Find where the given text appears and provide that cell's center as (x, y) coordinate. 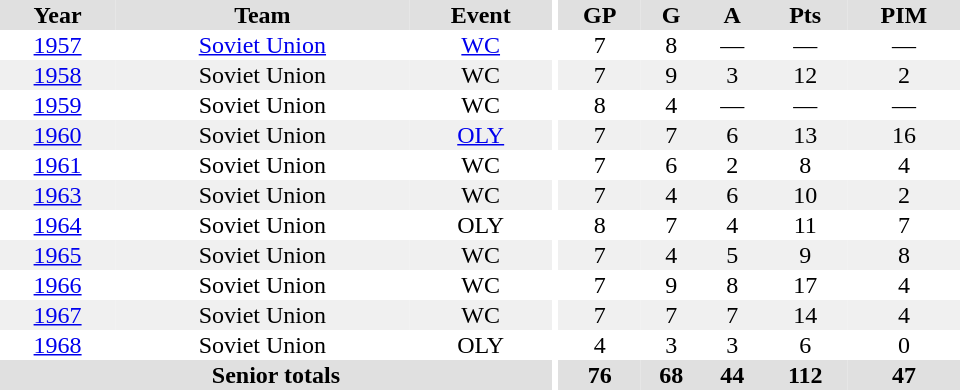
1961 (58, 165)
1965 (58, 255)
1957 (58, 45)
1967 (58, 315)
1963 (58, 195)
1968 (58, 345)
1966 (58, 285)
1958 (58, 75)
44 (732, 375)
76 (600, 375)
13 (806, 135)
0 (904, 345)
16 (904, 135)
G (672, 15)
1960 (58, 135)
12 (806, 75)
Pts (806, 15)
Event (481, 15)
GP (600, 15)
17 (806, 285)
47 (904, 375)
A (732, 15)
1964 (58, 225)
68 (672, 375)
11 (806, 225)
5 (732, 255)
Senior totals (276, 375)
PIM (904, 15)
Year (58, 15)
14 (806, 315)
Team (262, 15)
10 (806, 195)
112 (806, 375)
1959 (58, 105)
